Provide the (X, Y) coordinate of the cell's center where the given text is located.  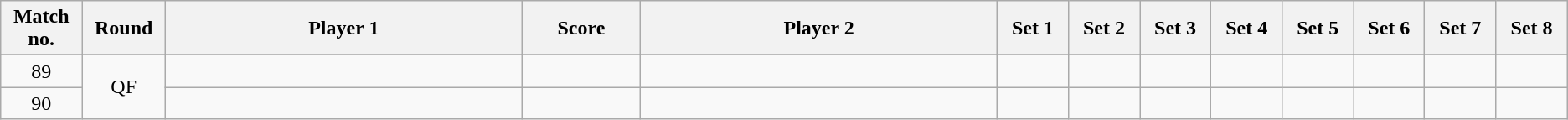
Set 7 (1461, 29)
Set 8 (1531, 29)
Round (124, 29)
89 (42, 71)
Player 2 (819, 29)
Set 5 (1318, 29)
Score (581, 29)
Set 4 (1246, 29)
Set 2 (1104, 29)
Set 3 (1176, 29)
Match no. (42, 29)
90 (42, 103)
Player 1 (344, 29)
Set 1 (1032, 29)
Set 6 (1389, 29)
QF (124, 87)
